Identify which cell holds the provided text, then report its [x, y] central coordinate. 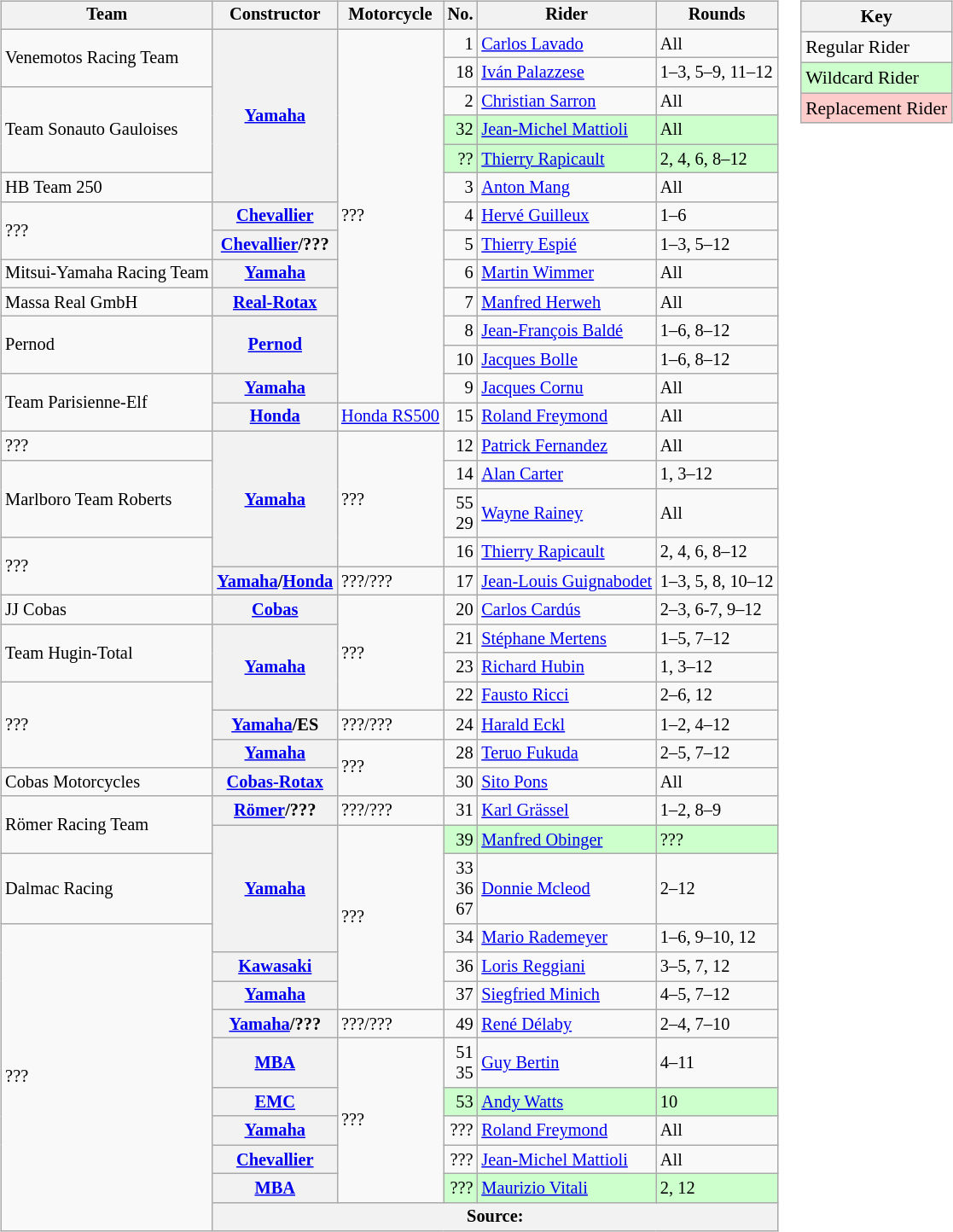
Massa Real GmbH [107, 302]
1–3, 5, 8, 10–12 [717, 581]
1–5, 7–12 [717, 638]
15 [461, 417]
Motorcycle [391, 15]
Siegfried Minich [567, 996]
1–2, 8–9 [717, 811]
Alan Carter [567, 474]
Manfred Herweh [567, 302]
20 [461, 610]
No. [461, 15]
24 [461, 724]
HB Team 250 [107, 188]
1–3, 5–9, 11–12 [717, 73]
Patrick Fernandez [567, 445]
Cobas Motorcycles [107, 782]
Loris Reggiani [567, 967]
2–5, 7–12 [717, 753]
1–6 [717, 216]
18 [461, 73]
Real-Rotax [275, 302]
Carlos Lavado [567, 44]
Wildcard Rider [876, 78]
4–5, 7–12 [717, 996]
31 [461, 811]
Mario Rademeyer [567, 938]
14 [461, 474]
Yamaha/ES [275, 724]
12 [461, 445]
16 [461, 552]
Cobas [275, 610]
Rider [567, 15]
1–6, 9–10, 12 [717, 938]
Fausto Ricci [567, 696]
39 [461, 840]
Yamaha/Honda [275, 581]
17 [461, 581]
Team Hugin-Total [107, 652]
53 [461, 1102]
Marlboro Team Roberts [107, 498]
2–12 [717, 889]
333667 [461, 889]
Jacques Cornu [567, 388]
EMC [275, 1102]
Kawasaki [275, 967]
1–3, 5–12 [717, 245]
Replacement Rider [876, 108]
2–4, 7–10 [717, 1024]
9 [461, 388]
Römer Racing Team [107, 824]
Jean-Louis Guignabodet [567, 581]
30 [461, 782]
Honda RS500 [391, 417]
Martin Wimmer [567, 274]
Chevallier/??? [275, 245]
Sito Pons [567, 782]
23 [461, 667]
Team Parisienne-Elf [107, 403]
37 [461, 996]
Team [107, 15]
Dalmac Racing [107, 889]
Key [876, 17]
5 [461, 245]
7 [461, 302]
36 [461, 967]
Guy Bertin [567, 1063]
28 [461, 753]
Manfred Obinger [567, 840]
Hervé Guilleux [567, 216]
2, 12 [717, 1188]
2–6, 12 [717, 696]
Rounds [717, 15]
René Délaby [567, 1024]
4–11 [717, 1063]
Cobas-Rotax [275, 782]
2 [461, 102]
Karl Grässel [567, 811]
3 [461, 188]
Mitsui-Yamaha Racing Team [107, 274]
Jean-François Baldé [567, 331]
Source: [495, 1217]
34 [461, 938]
5135 [461, 1063]
JJ Cobas [107, 610]
2–3, 6-7, 9–12 [717, 610]
3–5, 7, 12 [717, 967]
4 [461, 216]
Anton Mang [567, 188]
21 [461, 638]
Christian Sarron [567, 102]
Donnie Mcleod [567, 889]
1–2, 4–12 [717, 724]
Regular Rider [876, 47]
Wayne Rainey [567, 514]
32 [461, 130]
Thierry Espié [567, 245]
Römer/??? [275, 811]
Andy Watts [567, 1102]
?? [461, 159]
49 [461, 1024]
Carlos Cardús [567, 610]
Honda [275, 417]
Stéphane Mertens [567, 638]
8 [461, 331]
Yamaha/??? [275, 1024]
5529 [461, 514]
Team Sonauto Gauloises [107, 130]
Constructor [275, 15]
Iván Palazzese [567, 73]
Maurizio Vitali [567, 1188]
22 [461, 696]
1 [461, 44]
Teruo Fukuda [567, 753]
6 [461, 274]
Harald Eckl [567, 724]
Richard Hubin [567, 667]
Venemotos Racing Team [107, 58]
Jacques Bolle [567, 360]
